Locate the cell with the specified text and output its (X, Y) center coordinate. 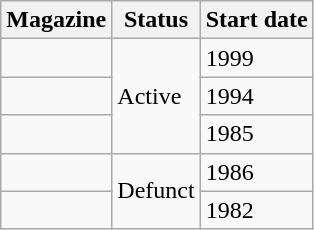
1982 (256, 210)
Start date (256, 20)
Active (156, 96)
Magazine (56, 20)
Status (156, 20)
1986 (256, 172)
1994 (256, 96)
1985 (256, 134)
Defunct (156, 191)
1999 (256, 58)
